Capture the cell that displays the provided text and extract its [x, y] central coordinate. 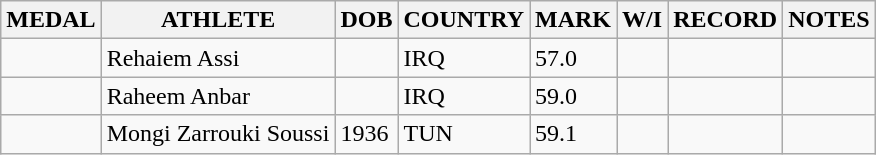
COUNTRY [464, 20]
59.1 [574, 134]
NOTES [829, 20]
MEDAL [51, 20]
59.0 [574, 96]
Rehaiem Assi [218, 58]
ATHLETE [218, 20]
DOB [366, 20]
MARK [574, 20]
W/I [642, 20]
TUN [464, 134]
Mongi Zarrouki Soussi [218, 134]
57.0 [574, 58]
1936 [366, 134]
Raheem Anbar [218, 96]
RECORD [726, 20]
